Determine the [x, y] coordinate at the center of the cell enclosing the given text.  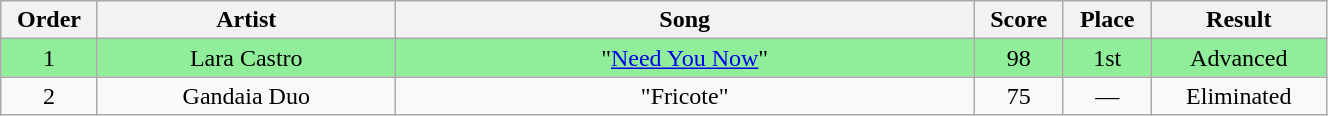
Artist [246, 20]
Order [49, 20]
98 [1018, 58]
Place [1107, 20]
Song [684, 20]
1 [49, 58]
"Fricote" [684, 96]
1st [1107, 58]
Result [1238, 20]
2 [49, 96]
Eliminated [1238, 96]
— [1107, 96]
"Need You Now" [684, 58]
Lara Castro [246, 58]
Score [1018, 20]
75 [1018, 96]
Gandaia Duo [246, 96]
Advanced [1238, 58]
